Capture the cell that displays the provided text and extract its [X, Y] central coordinate. 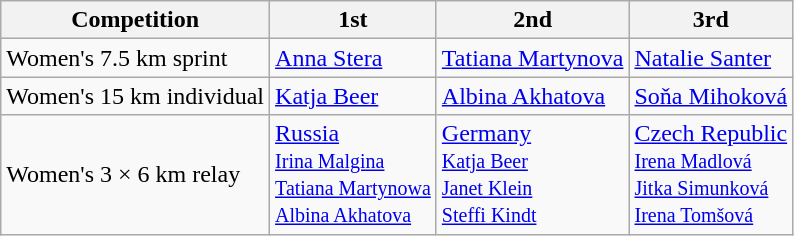
Women's 7.5 km sprint [136, 58]
RussiaIrina MalginaTatiana MartynowaAlbina Akhatova [354, 174]
Competition [136, 20]
3rd [711, 20]
Tatiana Martynova [532, 58]
Albina Akhatova [532, 96]
Katja Beer [354, 96]
Czech RepublicIrena MadlováJitka SimunkováIrena Tomšová [711, 174]
Natalie Santer [711, 58]
Soňa Mihoková [711, 96]
1st [354, 20]
Women's 15 km individual [136, 96]
Anna Stera [354, 58]
GermanyKatja BeerJanet KleinSteffi Kindt [532, 174]
2nd [532, 20]
Women's 3 × 6 km relay [136, 174]
